Determine the (x, y) coordinate at the center of the cell enclosing the given text.  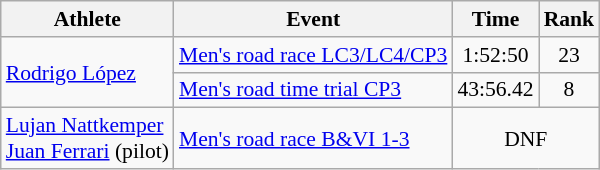
23 (570, 55)
Lujan Nattkemper Juan Ferrari (pilot) (88, 138)
8 (570, 90)
Rodrigo López (88, 72)
Rank (570, 19)
Men's road race LC3/LC4/CP3 (313, 55)
43:56.42 (495, 90)
1:52:50 (495, 55)
Event (313, 19)
DNF (526, 138)
Athlete (88, 19)
Men's road time trial CP3 (313, 90)
Time (495, 19)
Men's road race B&VI 1-3 (313, 138)
